Return (X, Y) of the center of cell containing provided text 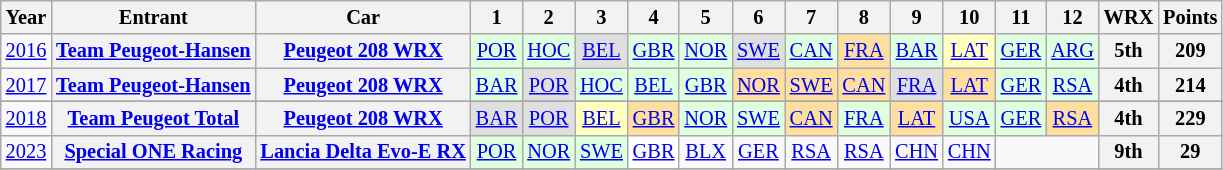
2016 (26, 51)
2017 (26, 85)
2018 (26, 118)
Car (362, 17)
29 (1190, 152)
WRX (1129, 17)
BLX (706, 152)
11 (1021, 17)
9 (916, 17)
3 (602, 17)
Entrant (153, 17)
Lancia Delta Evo-E RX (362, 152)
8 (864, 17)
Year (26, 17)
4 (654, 17)
209 (1190, 51)
9th (1129, 152)
ARG (1072, 51)
229 (1190, 118)
10 (970, 17)
5 (706, 17)
Special ONE Racing (153, 152)
1 (497, 17)
2023 (26, 152)
214 (1190, 85)
7 (812, 17)
12 (1072, 17)
USA (970, 118)
2 (548, 17)
5th (1129, 51)
Team Peugeot Total (153, 118)
Points (1190, 17)
6 (758, 17)
